Return [x, y] of the center of cell containing provided text 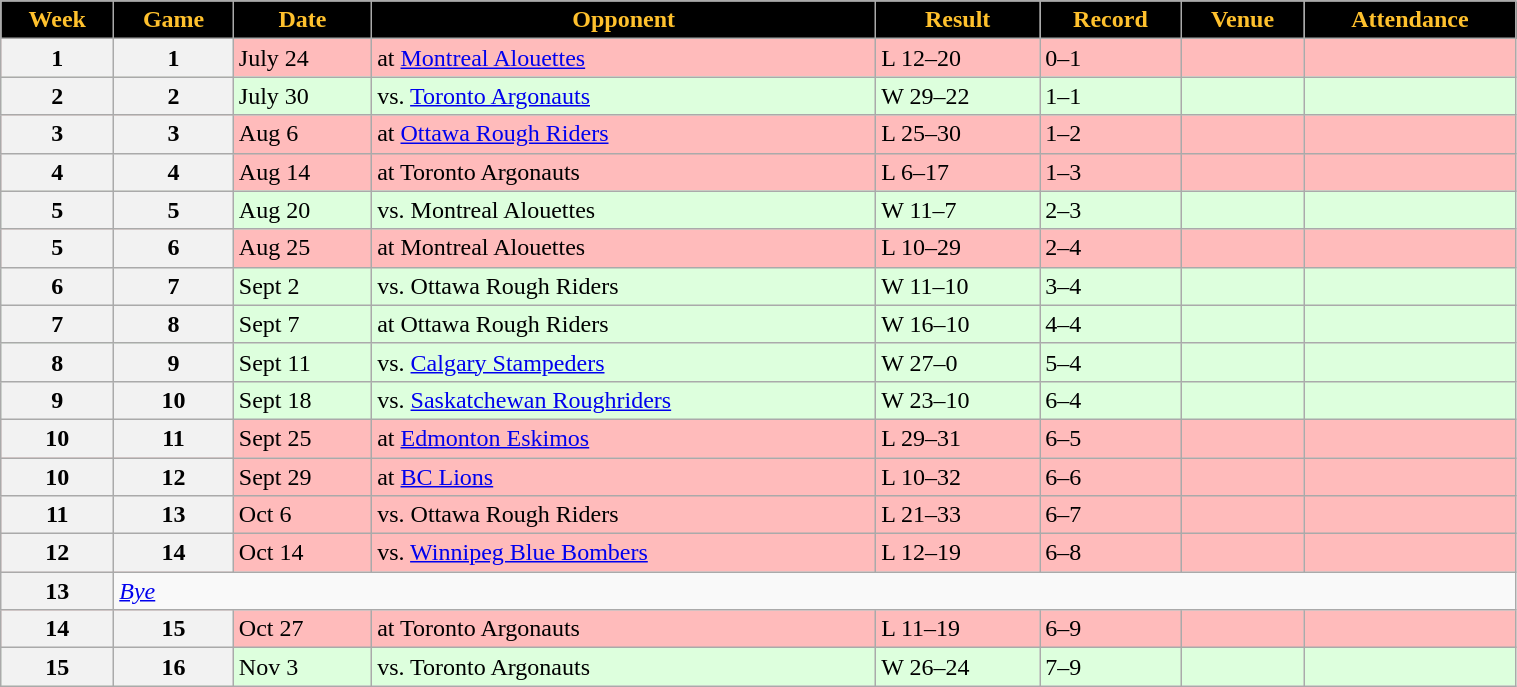
6–9 [1111, 629]
W 29–22 [958, 96]
Sept 11 [302, 362]
6–6 [1111, 477]
Week [58, 20]
W 11–7 [958, 210]
Aug 6 [302, 134]
Sept 29 [302, 477]
Sept 2 [302, 286]
Game [174, 20]
W 11–10 [958, 286]
6–8 [1111, 553]
Oct 27 [302, 629]
L 10–29 [958, 248]
2–4 [1111, 248]
vs. Calgary Stampeders [624, 362]
7–9 [1111, 667]
Record [1111, 20]
Sept 25 [302, 438]
L 6–17 [958, 172]
Sept 7 [302, 324]
L 21–33 [958, 515]
2–3 [1111, 210]
Opponent [624, 20]
vs. Montreal Alouettes [624, 210]
L 25–30 [958, 134]
L 10–32 [958, 477]
0–1 [1111, 58]
W 23–10 [958, 400]
Oct 6 [302, 515]
3–4 [1111, 286]
5–4 [1111, 362]
W 27–0 [958, 362]
16 [174, 667]
vs. Winnipeg Blue Bombers [624, 553]
Result [958, 20]
Aug 14 [302, 172]
vs. Saskatchewan Roughriders [624, 400]
Aug 20 [302, 210]
6–5 [1111, 438]
6–7 [1111, 515]
Nov 3 [302, 667]
4–4 [1111, 324]
at BC Lions [624, 477]
1–3 [1111, 172]
Date [302, 20]
L 12–19 [958, 553]
Venue [1242, 20]
July 24 [302, 58]
6–4 [1111, 400]
L 29–31 [958, 438]
at Edmonton Eskimos [624, 438]
L 12–20 [958, 58]
Bye [815, 591]
Attendance [1410, 20]
1–2 [1111, 134]
W 26–24 [958, 667]
1–1 [1111, 96]
July 30 [302, 96]
Oct 14 [302, 553]
Sept 18 [302, 400]
L 11–19 [958, 629]
Aug 25 [302, 248]
W 16–10 [958, 324]
